Capture the cell that displays the provided text and extract its [X, Y] central coordinate. 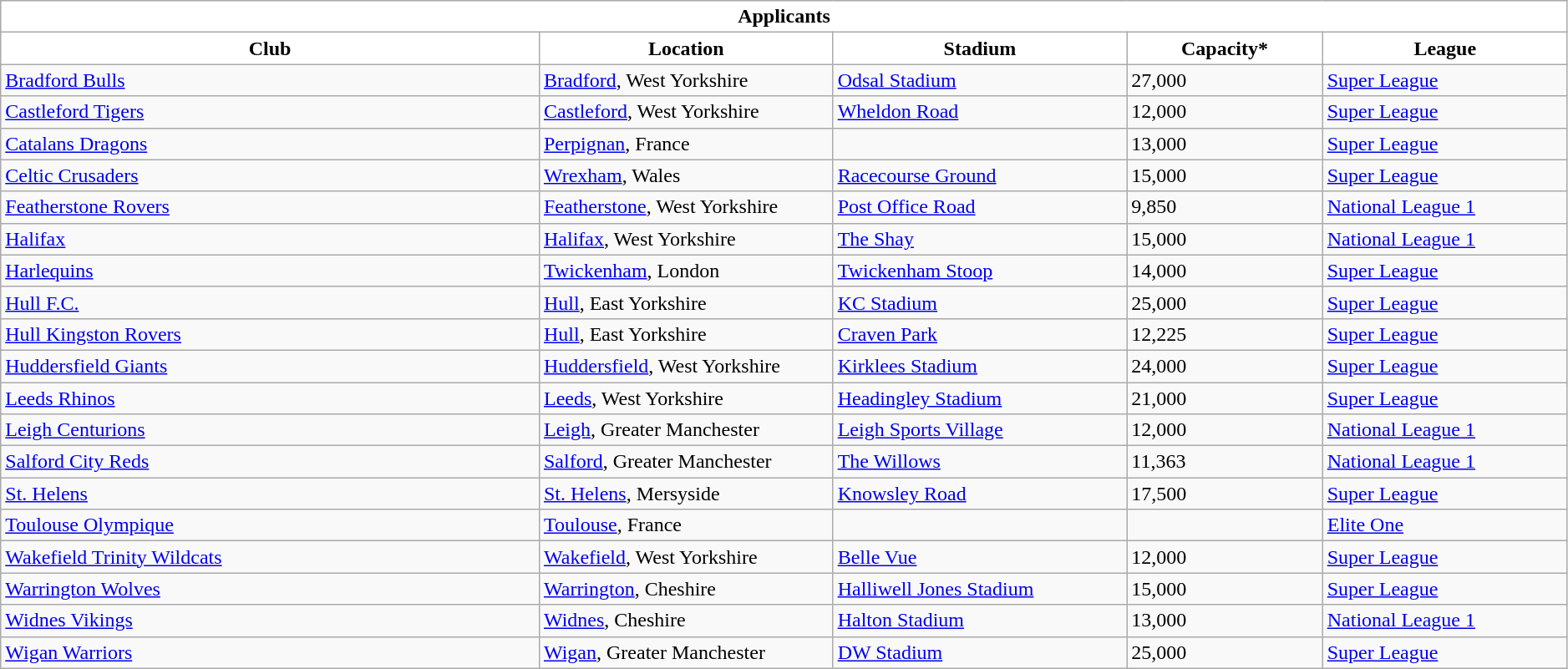
Hull F.C. [271, 302]
Location [686, 48]
Club [271, 48]
12,225 [1225, 334]
The Shay [980, 239]
Featherstone, West Yorkshire [686, 207]
Catalans Dragons [271, 144]
The Willows [980, 462]
Bradford Bulls [271, 80]
Wigan Warriors [271, 652]
Odsal Stadium [980, 80]
Perpignan, France [686, 144]
League [1445, 48]
Capacity* [1225, 48]
27,000 [1225, 80]
Leigh, Greater Manchester [686, 430]
Elite One [1445, 525]
Belle Vue [980, 557]
Salford City Reds [271, 462]
Hull Kingston Rovers [271, 334]
17,500 [1225, 494]
Wrexham, Wales [686, 175]
Warrington, Cheshire [686, 589]
21,000 [1225, 398]
Twickenham Stoop [980, 271]
Kirklees Stadium [980, 366]
Headingley Stadium [980, 398]
Wakefield Trinity Wildcats [271, 557]
Craven Park [980, 334]
Toulouse Olympique [271, 525]
Post Office Road [980, 207]
Bradford, West Yorkshire [686, 80]
Castleford, West Yorkshire [686, 112]
DW Stadium [980, 652]
Warrington Wolves [271, 589]
St. Helens, Mersyside [686, 494]
Leigh Centurions [271, 430]
Halton Stadium [980, 621]
Wheldon Road [980, 112]
Halifax, West Yorkshire [686, 239]
Widnes, Cheshire [686, 621]
Leeds Rhinos [271, 398]
Toulouse, France [686, 525]
Applicants [784, 17]
Halifax [271, 239]
24,000 [1225, 366]
Twickenham, London [686, 271]
Huddersfield Giants [271, 366]
St. Helens [271, 494]
Wakefield, West Yorkshire [686, 557]
11,363 [1225, 462]
Wigan, Greater Manchester [686, 652]
Racecourse Ground [980, 175]
Salford, Greater Manchester [686, 462]
Featherstone Rovers [271, 207]
9,850 [1225, 207]
Halliwell Jones Stadium [980, 589]
Knowsley Road [980, 494]
Stadium [980, 48]
Leigh Sports Village [980, 430]
14,000 [1225, 271]
Celtic Crusaders [271, 175]
Leeds, West Yorkshire [686, 398]
KC Stadium [980, 302]
Harlequins [271, 271]
Castleford Tigers [271, 112]
Widnes Vikings [271, 621]
Huddersfield, West Yorkshire [686, 366]
